Capture the cell that displays the provided text and extract its [x, y] central coordinate. 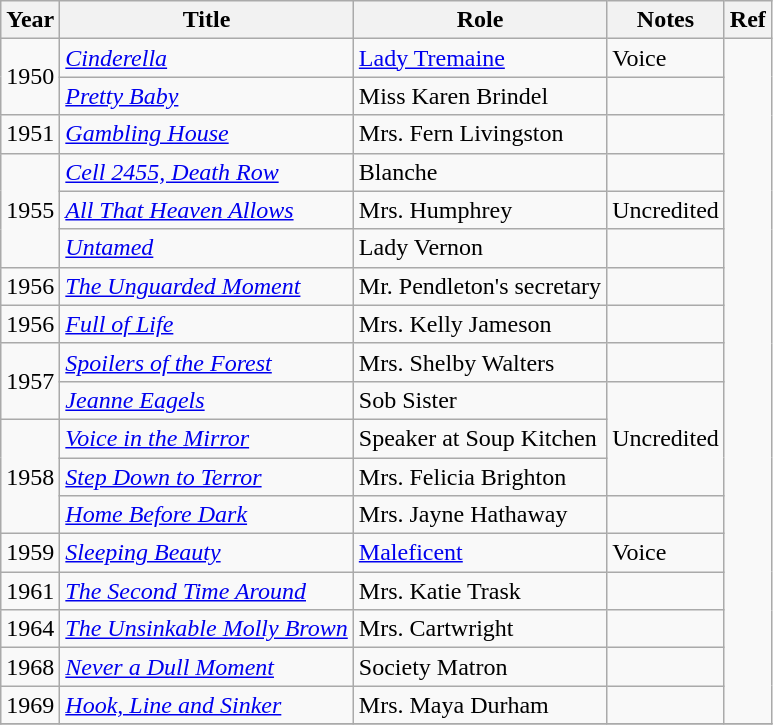
1951 [30, 134]
Untamed [206, 248]
Mrs. Kelly Jameson [480, 324]
Ref [748, 20]
1968 [30, 667]
Notes [666, 20]
Cinderella [206, 58]
1957 [30, 381]
The Second Time Around [206, 591]
The Unsinkable Molly Brown [206, 629]
Gambling House [206, 134]
Mr. Pendleton's secretary [480, 286]
1958 [30, 476]
Step Down to Terror [206, 477]
Never a Dull Moment [206, 667]
1964 [30, 629]
Full of Life [206, 324]
Mrs. Maya Durham [480, 705]
Title [206, 20]
Mrs. Humphrey [480, 210]
Mrs. Shelby Walters [480, 362]
Mrs. Felicia Brighton [480, 477]
Year [30, 20]
1955 [30, 210]
Hook, Line and Sinker [206, 705]
Mrs. Cartwright [480, 629]
Role [480, 20]
Mrs. Jayne Hathaway [480, 515]
Sleeping Beauty [206, 553]
Society Matron [480, 667]
Speaker at Soup Kitchen [480, 438]
Maleficent [480, 553]
Lady Vernon [480, 248]
1961 [30, 591]
All That Heaven Allows [206, 210]
1959 [30, 553]
Lady Tremaine [480, 58]
1969 [30, 705]
Sob Sister [480, 400]
Mrs. Katie Trask [480, 591]
Jeanne Eagels [206, 400]
Spoilers of the Forest [206, 362]
Mrs. Fern Livingston [480, 134]
Voice in the Mirror [206, 438]
Blanche [480, 172]
Miss Karen Brindel [480, 96]
The Unguarded Moment [206, 286]
Home Before Dark [206, 515]
Pretty Baby [206, 96]
Cell 2455, Death Row [206, 172]
1950 [30, 77]
